For the text-containing cell, return its midpoint in [x, y] coordinate format. 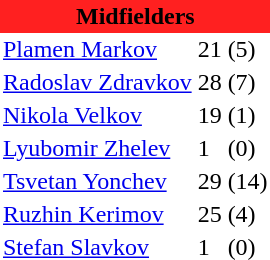
29 [210, 182]
Tsvetan Yonchev [98, 182]
1 [210, 148]
25 [210, 214]
Plamen Markov [98, 50]
19 [210, 116]
Lyubomir Zhelev [98, 148]
Radoslav Zdravkov [98, 82]
Ruzhin Kerimov [98, 214]
28 [210, 82]
Nikola Velkov [98, 116]
21 [210, 50]
